Detect which cell encompasses the target text, then output its [x, y] center coordinate. 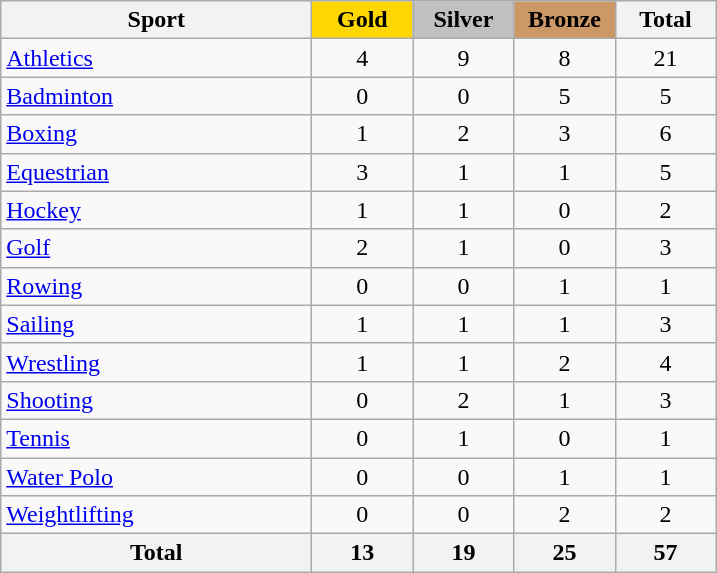
Wrestling [156, 362]
21 [666, 58]
13 [362, 553]
Hockey [156, 210]
25 [564, 553]
Weightlifting [156, 515]
Sailing [156, 324]
8 [564, 58]
Badminton [156, 96]
Bronze [564, 20]
Water Polo [156, 477]
Tennis [156, 438]
Gold [362, 20]
Equestrian [156, 172]
Athletics [156, 58]
Shooting [156, 400]
Boxing [156, 134]
Rowing [156, 286]
Golf [156, 248]
6 [666, 134]
57 [666, 553]
19 [464, 553]
Silver [464, 20]
Sport [156, 20]
9 [464, 58]
